Identify which cell holds the provided text, then report its [x, y] central coordinate. 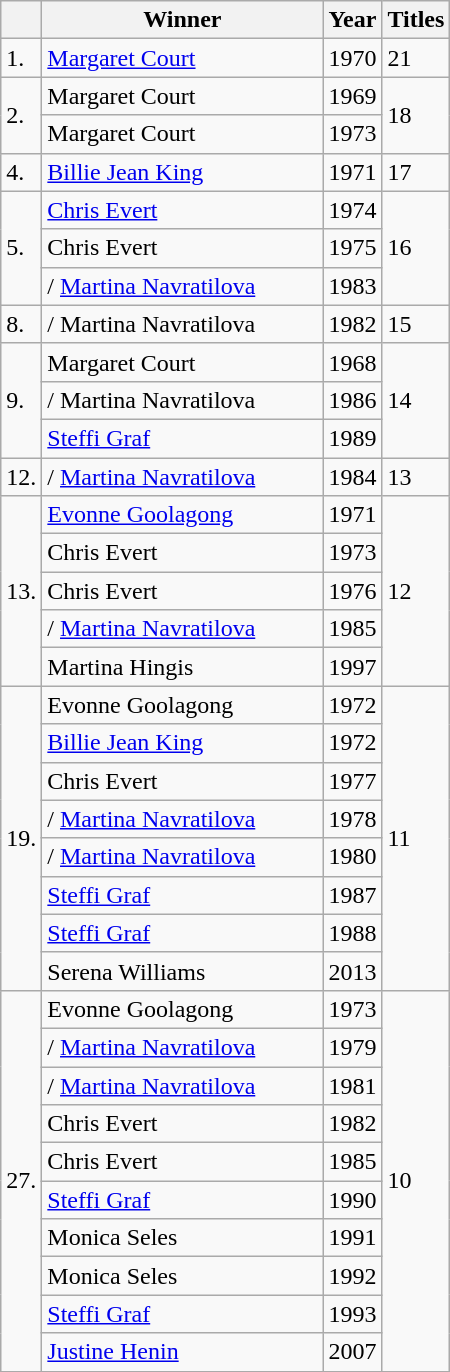
1976 [352, 591]
14 [416, 400]
10 [416, 1180]
Serena Williams [182, 971]
4. [22, 172]
17 [416, 172]
18 [416, 115]
13. [22, 591]
9. [22, 400]
1984 [352, 477]
1968 [352, 362]
2007 [352, 1352]
Justine Henin [182, 1352]
12. [22, 477]
19. [22, 838]
1983 [352, 286]
15 [416, 324]
8. [22, 324]
13 [416, 477]
1992 [352, 1276]
12 [416, 591]
Martina Hingis [182, 667]
1970 [352, 58]
1989 [352, 438]
1981 [352, 1085]
1993 [352, 1314]
2. [22, 115]
1974 [352, 210]
1969 [352, 96]
1978 [352, 819]
27. [22, 1180]
Titles [416, 20]
1987 [352, 895]
16 [416, 248]
1997 [352, 667]
21 [416, 58]
11 [416, 838]
1979 [352, 1047]
2013 [352, 971]
1975 [352, 248]
1977 [352, 781]
1988 [352, 933]
1991 [352, 1238]
Winner [182, 20]
1980 [352, 857]
1990 [352, 1200]
1986 [352, 400]
Year [352, 20]
5. [22, 248]
1. [22, 58]
